Return the [x, y] coordinate for the center point of the cell that contains the specified text.  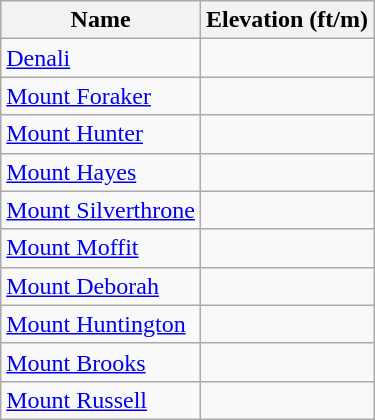
Denali [101, 58]
Mount Brooks [101, 362]
Mount Hayes [101, 172]
Mount Huntington [101, 324]
Mount Foraker [101, 96]
Mount Russell [101, 400]
Mount Deborah [101, 286]
Mount Moffit [101, 248]
Mount Hunter [101, 134]
Name [101, 20]
Mount Silverthrone [101, 210]
Elevation (ft/m) [286, 20]
